Detect which cell encompasses the target text, then output its [X, Y] center coordinate. 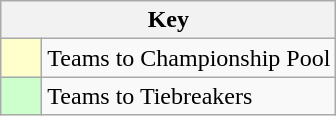
Key [168, 20]
Teams to Tiebreakers [189, 96]
Teams to Championship Pool [189, 58]
